Locate the cell with the specified text and output its (X, Y) center coordinate. 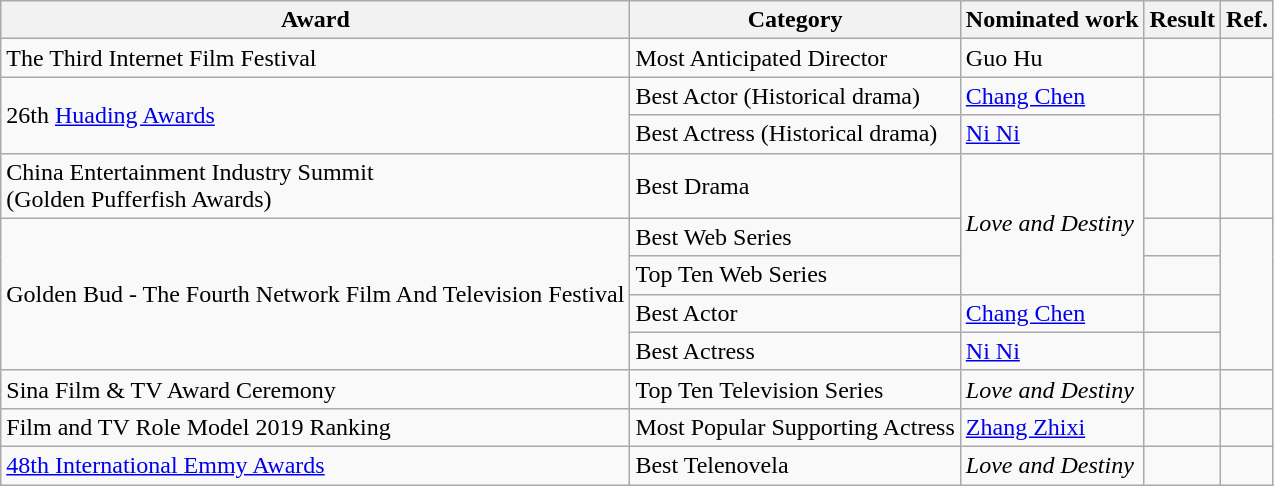
Sina Film & TV Award Ceremony (316, 389)
48th International Emmy Awards (316, 465)
Best Actress (795, 351)
Best Telenovela (795, 465)
Most Anticipated Director (795, 58)
Best Web Series (795, 237)
Ref. (1246, 20)
Film and TV Role Model 2019 Ranking (316, 427)
The Third Internet Film Festival (316, 58)
Best Actor (795, 313)
Best Actress (Historical drama) (795, 134)
26th Huading Awards (316, 115)
Top Ten Television Series (795, 389)
Award (316, 20)
Best Actor (Historical drama) (795, 96)
Most Popular Supporting Actress (795, 427)
Result (1182, 20)
Nominated work (1052, 20)
Category (795, 20)
Guo Hu (1052, 58)
China Entertainment Industry Summit (Golden Pufferfish Awards) (316, 186)
Golden Bud - The Fourth Network Film And Television Festival (316, 294)
Zhang Zhixi (1052, 427)
Best Drama (795, 186)
Top Ten Web Series (795, 275)
